Output the [X, Y] coordinate of the center of the cell containing the given text.  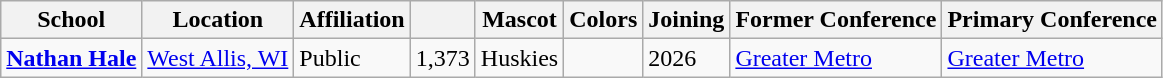
Nathan Hale [72, 58]
Joining [686, 20]
West Allis, WI [218, 58]
Affiliation [352, 20]
2026 [686, 58]
School [72, 20]
1,373 [442, 58]
Public [352, 58]
Mascot [519, 20]
Former Conference [836, 20]
Colors [604, 20]
Huskies [519, 58]
Primary Conference [1052, 20]
Location [218, 20]
